Scan for the cell matching the given text and deliver its (X, Y) coordinate at center. 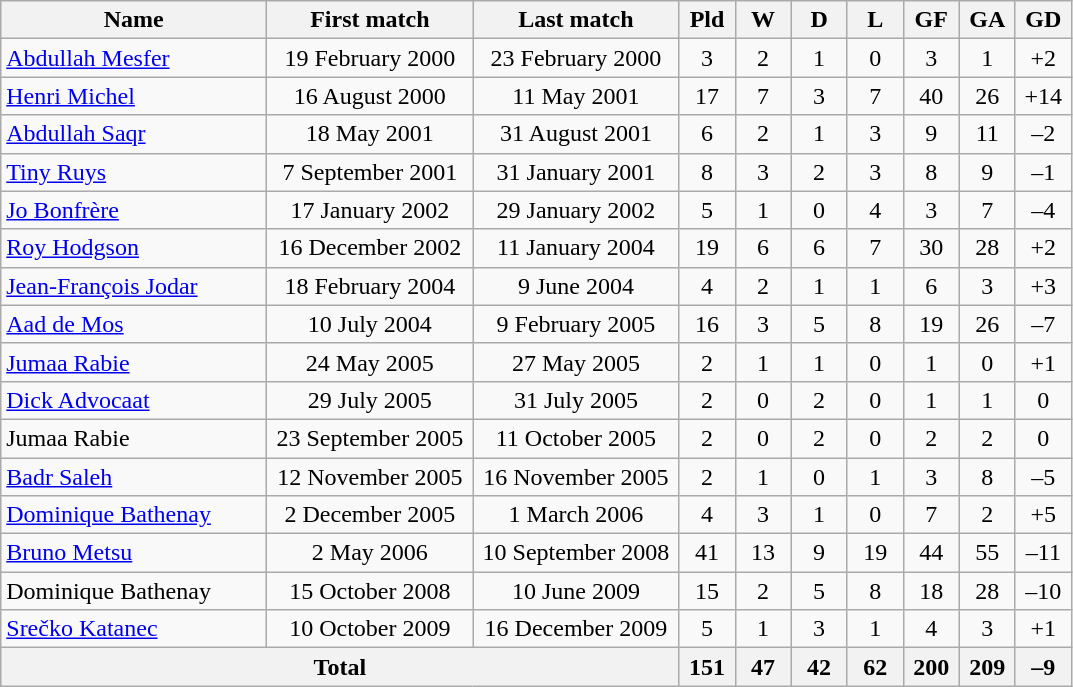
18 May 2001 (370, 134)
10 June 2009 (576, 591)
15 October 2008 (370, 591)
7 September 2001 (370, 172)
1 March 2006 (576, 515)
Tiny Ruys (134, 172)
Dick Advocaat (134, 400)
17 (707, 96)
151 (707, 667)
31 January 2001 (576, 172)
+14 (1043, 96)
9 June 2004 (576, 286)
31 August 2001 (576, 134)
–5 (1043, 477)
L (875, 20)
GF (931, 20)
GD (1043, 20)
16 August 2000 (370, 96)
+5 (1043, 515)
D (819, 20)
GA (987, 20)
16 November 2005 (576, 477)
24 May 2005 (370, 362)
19 February 2000 (370, 58)
11 May 2001 (576, 96)
Aad de Mos (134, 324)
2 December 2005 (370, 515)
11 (987, 134)
18 February 2004 (370, 286)
10 October 2009 (370, 629)
11 October 2005 (576, 438)
23 September 2005 (370, 438)
15 (707, 591)
29 July 2005 (370, 400)
11 January 2004 (576, 248)
Total (340, 667)
Jean-François Jodar (134, 286)
42 (819, 667)
16 December 2002 (370, 248)
12 November 2005 (370, 477)
200 (931, 667)
9 February 2005 (576, 324)
16 December 2009 (576, 629)
–11 (1043, 553)
40 (931, 96)
17 January 2002 (370, 210)
10 July 2004 (370, 324)
+3 (1043, 286)
62 (875, 667)
–4 (1043, 210)
16 (707, 324)
18 (931, 591)
Henri Michel (134, 96)
–2 (1043, 134)
30 (931, 248)
29 January 2002 (576, 210)
23 February 2000 (576, 58)
Abdullah Saqr (134, 134)
–7 (1043, 324)
First match (370, 20)
–10 (1043, 591)
13 (763, 553)
–9 (1043, 667)
2 May 2006 (370, 553)
Abdullah Mesfer (134, 58)
55 (987, 553)
10 September 2008 (576, 553)
Jo Bonfrère (134, 210)
Name (134, 20)
Srečko Katanec (134, 629)
Roy Hodgson (134, 248)
W (763, 20)
Last match (576, 20)
Badr Saleh (134, 477)
Bruno Metsu (134, 553)
31 July 2005 (576, 400)
27 May 2005 (576, 362)
41 (707, 553)
Pld (707, 20)
47 (763, 667)
44 (931, 553)
209 (987, 667)
–1 (1043, 172)
